Detect which cell encompasses the target text, then output its [X, Y] center coordinate. 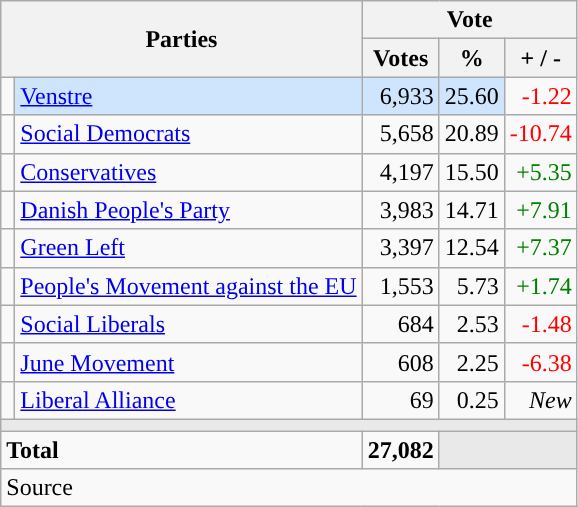
+5.35 [540, 172]
20.89 [472, 134]
-10.74 [540, 134]
Social Democrats [188, 134]
2.53 [472, 324]
Conservatives [188, 172]
Vote [470, 20]
3,397 [400, 248]
Danish People's Party [188, 210]
69 [400, 400]
-1.22 [540, 96]
People's Movement against the EU [188, 286]
-6.38 [540, 362]
12.54 [472, 248]
Social Liberals [188, 324]
Liberal Alliance [188, 400]
Source [290, 488]
4,197 [400, 172]
1,553 [400, 286]
-1.48 [540, 324]
Votes [400, 58]
June Movement [188, 362]
5.73 [472, 286]
Total [182, 449]
3,983 [400, 210]
+7.37 [540, 248]
+1.74 [540, 286]
0.25 [472, 400]
25.60 [472, 96]
608 [400, 362]
684 [400, 324]
5,658 [400, 134]
+7.91 [540, 210]
% [472, 58]
Venstre [188, 96]
6,933 [400, 96]
2.25 [472, 362]
27,082 [400, 449]
Green Left [188, 248]
Parties [182, 39]
14.71 [472, 210]
15.50 [472, 172]
New [540, 400]
+ / - [540, 58]
